Return the [x, y] coordinate for the center point of the cell that contains the specified text.  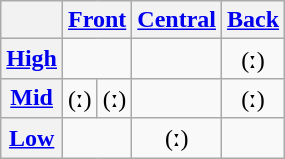
Front [98, 20]
Low [32, 138]
Mid [32, 98]
High [32, 59]
Central [177, 20]
Back [254, 20]
